Return the [X, Y] coordinate for the center point of the cell that contains the specified text.  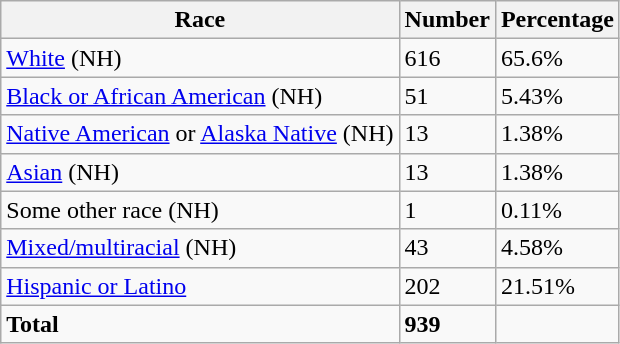
Some other race (NH) [200, 210]
65.6% [557, 58]
Mixed/multiracial (NH) [200, 248]
Asian (NH) [200, 172]
21.51% [557, 286]
616 [447, 58]
Race [200, 20]
Percentage [557, 20]
Native American or Alaska Native (NH) [200, 134]
43 [447, 248]
4.58% [557, 248]
Black or African American (NH) [200, 96]
5.43% [557, 96]
Total [200, 324]
202 [447, 286]
White (NH) [200, 58]
Hispanic or Latino [200, 286]
51 [447, 96]
1 [447, 210]
Number [447, 20]
0.11% [557, 210]
939 [447, 324]
